For the text-containing cell, return its midpoint in (x, y) coordinate format. 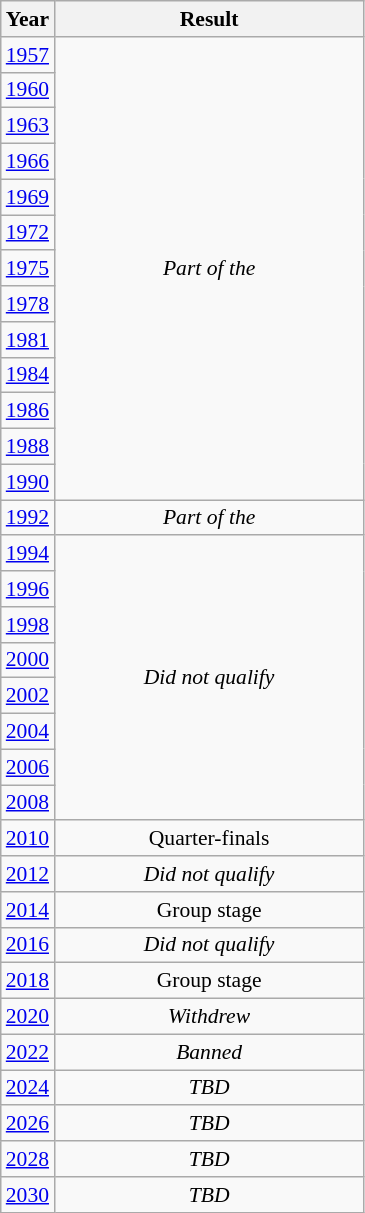
2006 (28, 767)
Banned (209, 1052)
1975 (28, 269)
2000 (28, 660)
2008 (28, 803)
1988 (28, 447)
1963 (28, 126)
2002 (28, 696)
2030 (28, 1195)
1994 (28, 554)
2018 (28, 981)
1981 (28, 340)
2014 (28, 910)
2004 (28, 732)
2024 (28, 1088)
2022 (28, 1052)
2010 (28, 839)
1984 (28, 375)
1969 (28, 197)
1990 (28, 482)
2020 (28, 1017)
1966 (28, 162)
Withdrew (209, 1017)
2016 (28, 945)
1986 (28, 411)
Quarter-finals (209, 839)
1992 (28, 518)
Result (209, 19)
2028 (28, 1159)
1998 (28, 625)
1960 (28, 90)
1978 (28, 304)
1972 (28, 233)
1957 (28, 55)
2012 (28, 874)
1996 (28, 589)
2026 (28, 1124)
Year (28, 19)
